Return [x, y] of the center of cell containing provided text 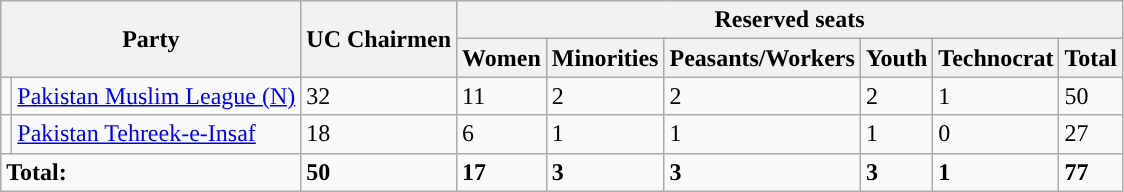
Youth [896, 58]
Reserved seats [790, 20]
32 [379, 96]
27 [1091, 134]
Technocrat [996, 58]
77 [1091, 172]
Pakistan Tehreek-e-Insaf [156, 134]
0 [996, 134]
UC Chairmen [379, 39]
Total [1091, 58]
18 [379, 134]
Women [502, 58]
Pakistan Muslim League (N) [156, 96]
Total: [151, 172]
6 [502, 134]
Peasants/Workers [762, 58]
17 [502, 172]
Minorities [605, 58]
11 [502, 96]
Party [151, 39]
